Determine the [X, Y] coordinate at the center of the cell enclosing the given text.  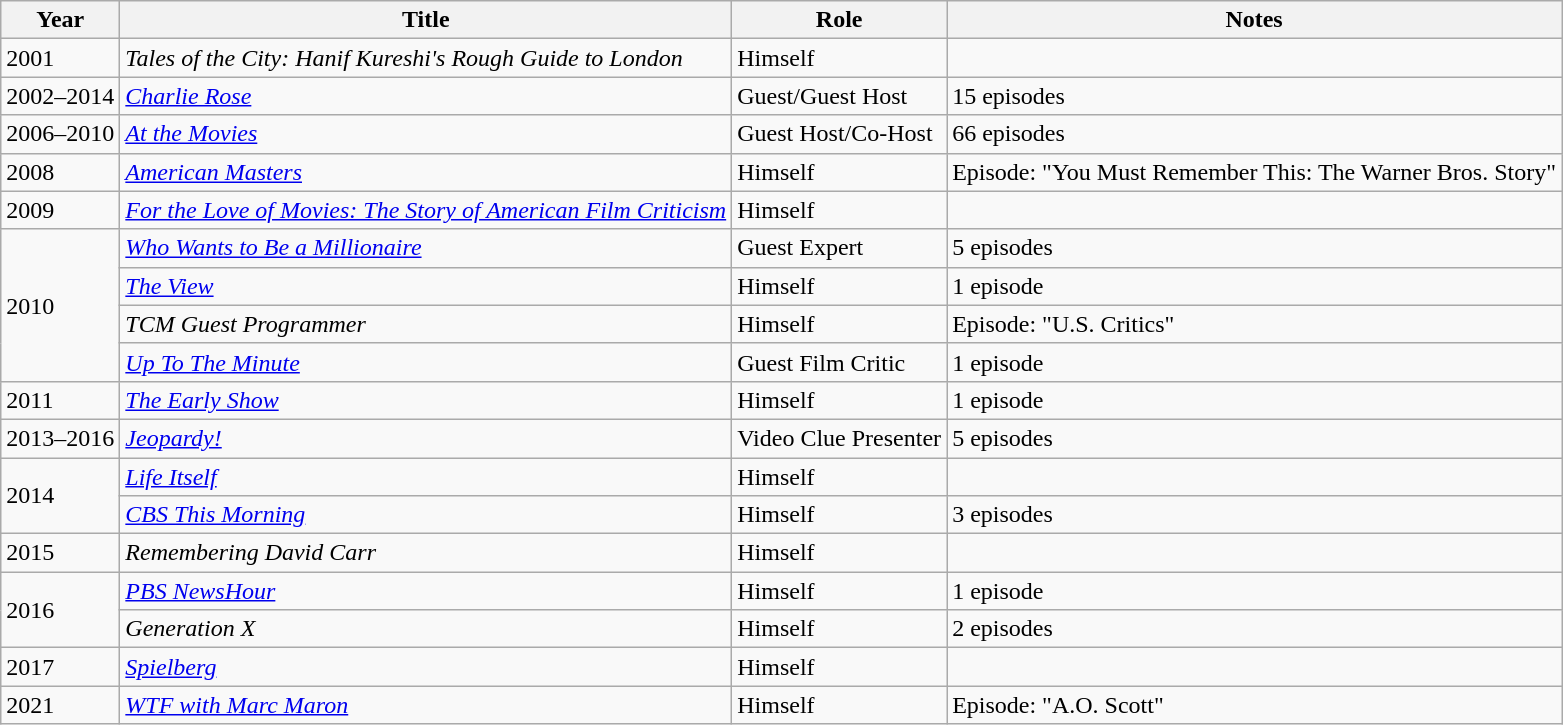
Who Wants to Be a Millionaire [426, 248]
2015 [60, 553]
TCM Guest Programmer [426, 324]
2001 [60, 58]
Episode: "You Must Remember This: The Warner Bros. Story" [1254, 172]
Jeopardy! [426, 438]
CBS This Morning [426, 515]
2016 [60, 610]
The View [426, 286]
The Early Show [426, 400]
2010 [60, 305]
At the Movies [426, 134]
2014 [60, 496]
American Masters [426, 172]
15 episodes [1254, 96]
2 episodes [1254, 629]
2011 [60, 400]
Tales of the City: Hanif Kureshi's Rough Guide to London [426, 58]
3 episodes [1254, 515]
2017 [60, 667]
2009 [60, 210]
Title [426, 20]
PBS NewsHour [426, 591]
Episode: "U.S. Critics" [1254, 324]
66 episodes [1254, 134]
WTF with Marc Maron [426, 705]
2021 [60, 705]
Guest Film Critic [840, 362]
Role [840, 20]
2008 [60, 172]
Video Clue Presenter [840, 438]
Life Itself [426, 477]
Guest Host/Co-Host [840, 134]
2013–2016 [60, 438]
2002–2014 [60, 96]
Episode: "A.O. Scott" [1254, 705]
For the Love of Movies: The Story of American Film Criticism [426, 210]
Guest Expert [840, 248]
Notes [1254, 20]
Guest/Guest Host [840, 96]
Charlie Rose [426, 96]
Generation X [426, 629]
Spielberg [426, 667]
2006–2010 [60, 134]
Remembering David Carr [426, 553]
Up To The Minute [426, 362]
Year [60, 20]
